For the text-containing cell, return its midpoint in [x, y] coordinate format. 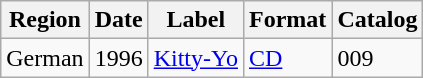
Format [287, 20]
1996 [118, 58]
Region [45, 20]
German [45, 58]
Label [196, 20]
Catalog [378, 20]
009 [378, 58]
Date [118, 20]
Kitty-Yo [196, 58]
CD [287, 58]
